From the cell containing the given text, extract its center point as (x, y) coordinate. 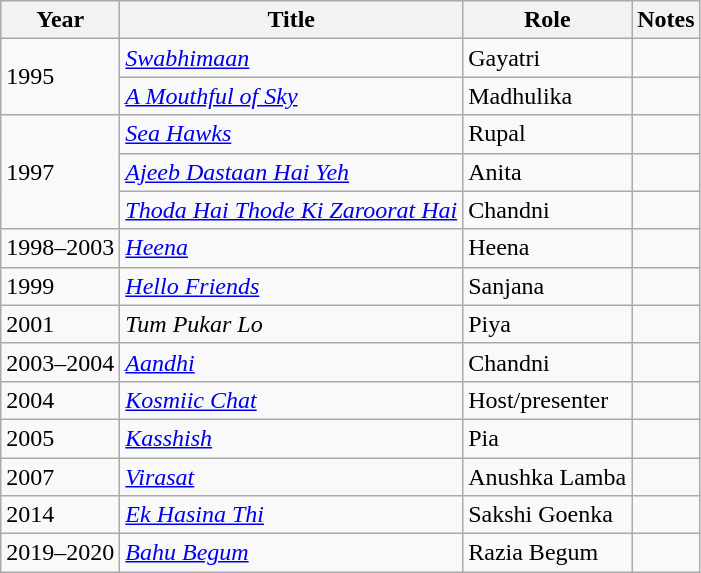
Anita (548, 172)
Hello Friends (292, 286)
2004 (60, 400)
Year (60, 20)
2005 (60, 438)
Virasat (292, 477)
1997 (60, 172)
Kasshish (292, 438)
2014 (60, 515)
Tum Pukar Lo (292, 324)
2019–2020 (60, 553)
Aandhi (292, 362)
1999 (60, 286)
Notes (666, 20)
Thoda Hai Thode Ki Zaroorat Hai (292, 210)
2003–2004 (60, 362)
Rupal (548, 134)
Title (292, 20)
2001 (60, 324)
Piya (548, 324)
1998–2003 (60, 248)
Swabhimaan (292, 58)
Role (548, 20)
Bahu Begum (292, 553)
2007 (60, 477)
Ek Hasina Thi (292, 515)
Pia (548, 438)
Razia Begum (548, 553)
Anushka Lamba (548, 477)
Host/presenter (548, 400)
Sea Hawks (292, 134)
Sanjana (548, 286)
Madhulika (548, 96)
A Mouthful of Sky (292, 96)
Kosmiic Chat (292, 400)
1995 (60, 77)
Gayatri (548, 58)
Sakshi Goenka (548, 515)
Ajeeb Dastaan Hai Yeh (292, 172)
